Detect which cell encompasses the target text, then output its [x, y] center coordinate. 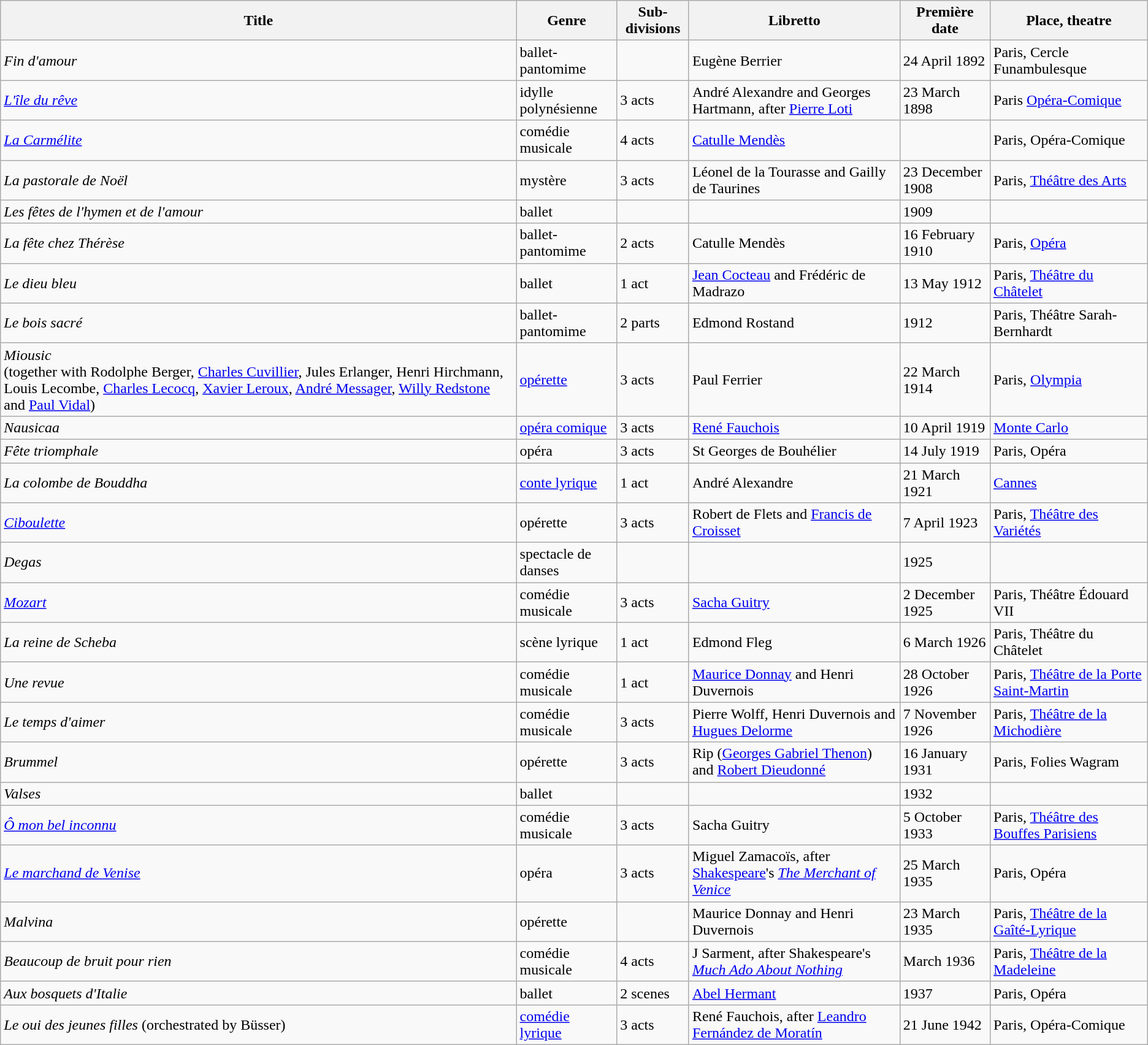
Degas [259, 563]
6 March 1926 [944, 643]
2 parts [653, 323]
1925 [944, 563]
Beaucoup de bruit pour rien [259, 962]
Brummel [259, 762]
Fin d'amour [259, 60]
10 April 1919 [944, 427]
23 March 1898 [944, 101]
La Carmélite [259, 140]
Title [259, 21]
Miguel Zamacoïs, after Shakespeare's The Merchant of Venice [794, 873]
Le oui des jeunes filles (orchestrated by Büsser) [259, 1024]
Paris, Cercle Funambulesque [1070, 60]
André Alexandre [794, 482]
Léonel de la Tourasse and Gailly de Taurines [794, 180]
22 March 1914 [944, 379]
Edmond Rostand [794, 323]
Paris, Olympia [1070, 379]
La fête chez Thérèse [259, 243]
La reine de Scheba [259, 643]
Paris, Théâtre des Arts [1070, 180]
1909 [944, 212]
J Sarment, after Shakespeare's Much Ado About Nothing [794, 962]
spectacle de danses [567, 563]
Le temps d'aimer [259, 722]
Libretto [794, 21]
7 April 1923 [944, 522]
Paris, Théâtre Sarah-Bernhardt [1070, 323]
2 acts [653, 243]
La colombe de Bouddha [259, 482]
Edmond Fleg [794, 643]
Le dieu bleu [259, 283]
16 January 1931 [944, 762]
23 March 1935 [944, 921]
1912 [944, 323]
21 June 1942 [944, 1024]
René Fauchois, after Leandro Fernández de Moratín [794, 1024]
13 May 1912 [944, 283]
Paris, Théâtre de la Madeleine [1070, 962]
16 February 1910 [944, 243]
Rip (Georges Gabriel Thenon) and Robert Dieudonné [794, 762]
2 December 1925 [944, 602]
Ciboulette [259, 522]
Robert de Flets and Francis de Croisset [794, 522]
1937 [944, 993]
Place, theatre [1070, 21]
scène lyrique [567, 643]
Paul Ferrier [794, 379]
Paris, Folies Wagram [1070, 762]
Aux bosquets d'Italie [259, 993]
25 March 1935 [944, 873]
Nausicaa [259, 427]
Genre [567, 21]
René Fauchois [794, 427]
21 March 1921 [944, 482]
St Georges de Bouhélier [794, 451]
Cannes [1070, 482]
Paris, Théâtre de la Gaîté-Lyrique [1070, 921]
Malvina [259, 921]
14 July 1919 [944, 451]
Les fêtes de l'hymen et de l'amour [259, 212]
Paris Opéra-Comique [1070, 101]
André Alexandre and Georges Hartmann, after Pierre Loti [794, 101]
24 April 1892 [944, 60]
Le marchand de Venise [259, 873]
Le bois sacré [259, 323]
Paris, Théâtre de la Porte Saint-Martin [1070, 682]
Première date [944, 21]
L'île du rêve [259, 101]
Pierre Wolff, Henri Duvernois and Hugues Delorme [794, 722]
Sub­divisions [653, 21]
Mozart [259, 602]
Une revue [259, 682]
mystère [567, 180]
Paris, Théâtre de la Michodière [1070, 722]
comédie lyrique [567, 1024]
idylle polynésienne [567, 101]
Paris, Théâtre des Bouffes Parisiens [1070, 825]
Paris, Théâtre Édouard VII [1070, 602]
Eugène Berrier [794, 60]
Ô mon bel inconnu [259, 825]
23 December 1908 [944, 180]
March 1936 [944, 962]
Jean Cocteau and Frédéric de Madrazo [794, 283]
7 November 1926 [944, 722]
Paris, Théâtre des Variétés [1070, 522]
Abel Hermant [794, 993]
2 scenes [653, 993]
Fête triomphale [259, 451]
Valses [259, 794]
Monte Carlo [1070, 427]
opéra comique [567, 427]
conte lyrique [567, 482]
5 October 1933 [944, 825]
1932 [944, 794]
28 October 1926 [944, 682]
La pastorale de Noël [259, 180]
